Find where the given text appears and provide that cell's center as (X, Y) coordinate. 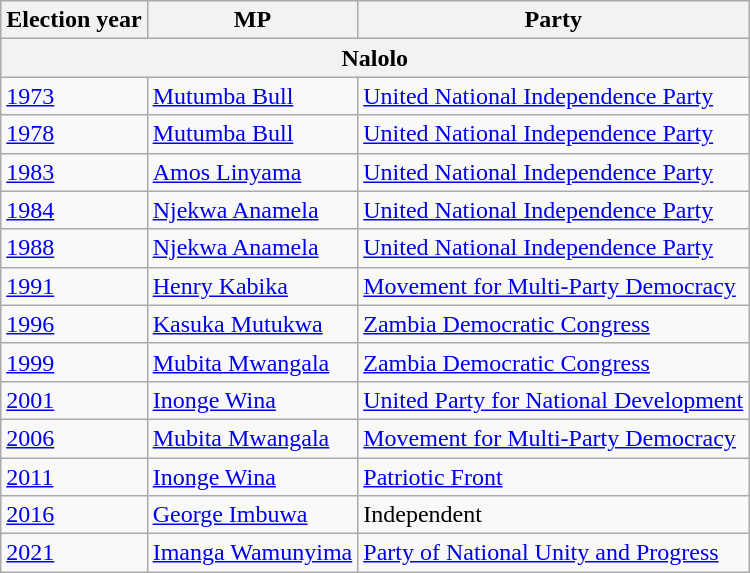
Patriotic Front (554, 477)
1984 (74, 210)
2016 (74, 515)
United Party for National Development (554, 400)
Election year (74, 20)
1996 (74, 324)
Nalolo (375, 58)
2001 (74, 400)
Henry Kabika (252, 286)
Kasuka Mutukwa (252, 324)
1983 (74, 172)
1999 (74, 362)
George Imbuwa (252, 515)
Amos Linyama (252, 172)
2021 (74, 553)
1991 (74, 286)
1978 (74, 134)
2011 (74, 477)
Party of National Unity and Progress (554, 553)
2006 (74, 438)
Party (554, 20)
Independent (554, 515)
1973 (74, 96)
1988 (74, 248)
MP (252, 20)
Imanga Wamunyima (252, 553)
